Find where the given text appears and provide that cell's center as (x, y) coordinate. 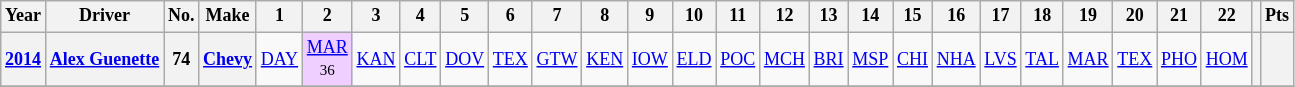
GTW (557, 59)
CHI (913, 59)
2 (327, 16)
Make (228, 16)
1 (279, 16)
POC (738, 59)
PHO (1180, 59)
18 (1042, 16)
12 (785, 16)
17 (1000, 16)
20 (1135, 16)
BRI (828, 59)
LVS (1000, 59)
Year (24, 16)
CLT (420, 59)
4 (420, 16)
15 (913, 16)
16 (956, 16)
8 (605, 16)
IOW (650, 59)
14 (870, 16)
3 (376, 16)
2014 (24, 59)
Pts (1278, 16)
TAL (1042, 59)
19 (1088, 16)
Chevy (228, 59)
MSP (870, 59)
6 (511, 16)
74 (182, 59)
10 (694, 16)
KAN (376, 59)
KEN (605, 59)
DAY (279, 59)
13 (828, 16)
21 (1180, 16)
NHA (956, 59)
MAR36 (327, 59)
7 (557, 16)
MCH (785, 59)
MAR (1088, 59)
HOM (1226, 59)
5 (465, 16)
No. (182, 16)
DOV (465, 59)
9 (650, 16)
11 (738, 16)
Driver (104, 16)
22 (1226, 16)
ELD (694, 59)
Alex Guenette (104, 59)
